Identify which cell holds the provided text, then report its [X, Y] central coordinate. 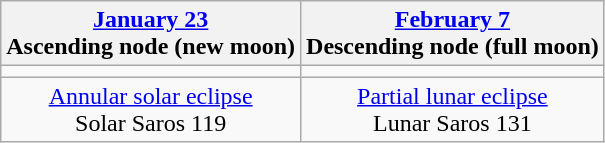
January 23Ascending node (new moon) [151, 34]
February 7Descending node (full moon) [453, 34]
Annular solar eclipseSolar Saros 119 [151, 110]
Partial lunar eclipseLunar Saros 131 [453, 110]
